Return (x, y) of the center of cell containing provided text 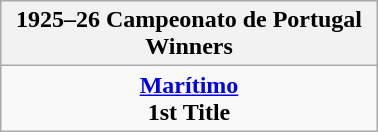
Marítimo1st Title (189, 98)
1925–26 Campeonato de Portugal Winners (189, 34)
